Identify which cell holds the provided text, then report its (X, Y) central coordinate. 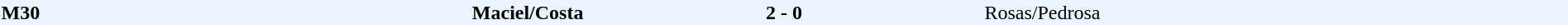
Rosas/Pedrosa (1275, 12)
Maciel/Costa (425, 12)
M30 (132, 12)
2 - 0 (784, 12)
